Provide the (x, y) coordinate of the cell's center where the given text is located.  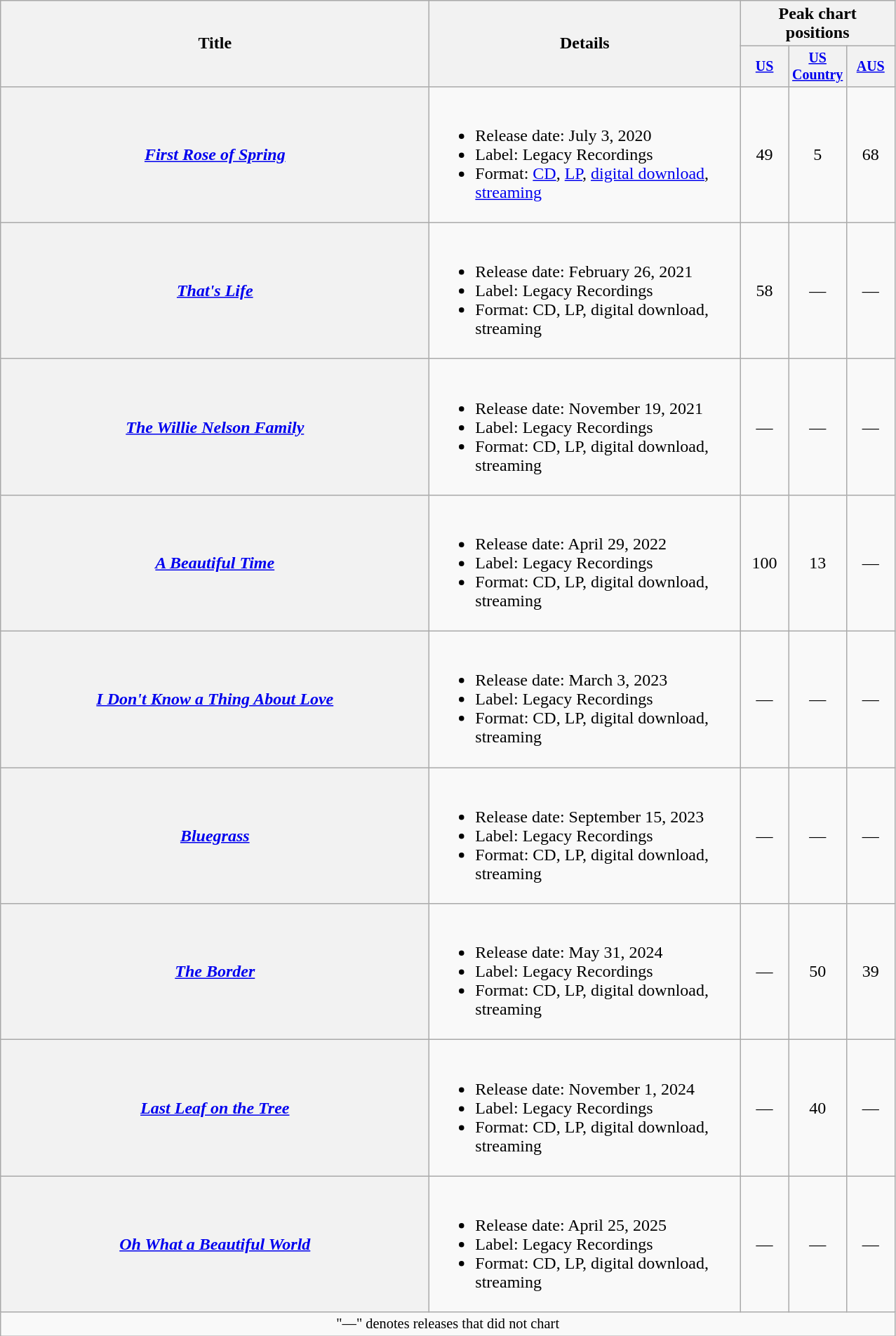
58 (765, 290)
Details (585, 44)
Release date: July 3, 2020Label: Legacy RecordingsFormat: CD, LP, digital download, streaming (585, 154)
13 (817, 563)
49 (765, 154)
US (765, 66)
Release date: March 3, 2023Label: Legacy RecordingsFormat: CD, LP, digital download, streaming (585, 700)
Oh What a Beautiful World (215, 1244)
Bluegrass (215, 836)
The Willie Nelson Family (215, 427)
Title (215, 44)
40 (817, 1108)
5 (817, 154)
The Border (215, 972)
First Rose of Spring (215, 154)
Release date: November 1, 2024Label: Legacy RecordingsFormat: CD, LP, digital download, streaming (585, 1108)
Last Leaf on the Tree (215, 1108)
Release date: April 29, 2022Label: Legacy RecordingsFormat: CD, LP, digital download, streaming (585, 563)
100 (765, 563)
Release date: September 15, 2023Label: Legacy RecordingsFormat: CD, LP, digital download, streaming (585, 836)
50 (817, 972)
Release date: February 26, 2021Label: Legacy RecordingsFormat: CD, LP, digital download, streaming (585, 290)
Release date: November 19, 2021Label: Legacy RecordingsFormat: CD, LP, digital download, streaming (585, 427)
AUS (870, 66)
I Don't Know a Thing About Love (215, 700)
That's Life (215, 290)
Release date: May 31, 2024Label: Legacy RecordingsFormat: CD, LP, digital download, streaming (585, 972)
68 (870, 154)
US Country (817, 66)
"—" denotes releases that did not chart (448, 1324)
Peak chartpositions (818, 24)
39 (870, 972)
A Beautiful Time (215, 563)
Release date: April 25, 2025Label: Legacy RecordingsFormat: CD, LP, digital download, streaming (585, 1244)
